Scan for the cell matching the given text and deliver its [X, Y] coordinate at center. 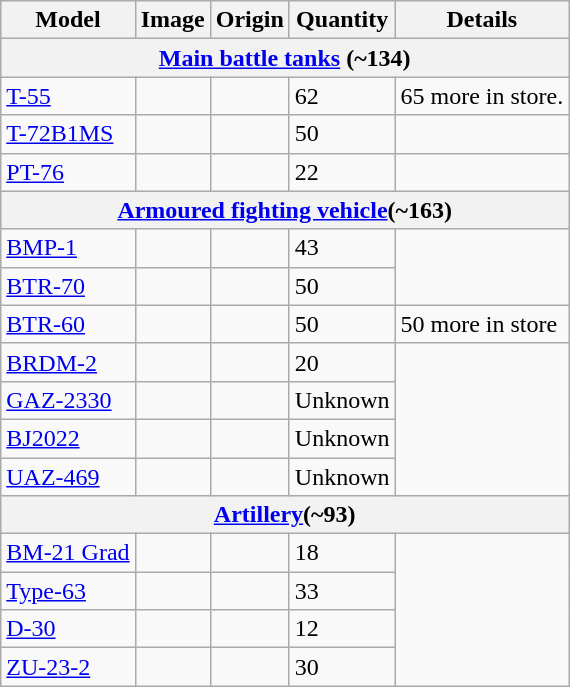
BJ2022 [68, 438]
BTR-60 [68, 324]
18 [342, 553]
50 more in store [482, 324]
43 [342, 248]
Origin [250, 20]
33 [342, 591]
65 more in store. [482, 96]
12 [342, 629]
Details [482, 20]
T-55 [68, 96]
62 [342, 96]
D-30 [68, 629]
22 [342, 172]
GAZ-2330 [68, 400]
Main battle tanks (~134) [285, 58]
30 [342, 667]
Type-63 [68, 591]
UAZ-469 [68, 477]
BRDM-2 [68, 362]
BM-21 Grad [68, 553]
Armoured fighting vehicle(~163) [285, 210]
ZU-23-2 [68, 667]
Image [172, 20]
Artillery(~93) [285, 515]
BTR-70 [68, 286]
20 [342, 362]
PT-76 [68, 172]
T-72B1MS [68, 134]
Model [68, 20]
Quantity [342, 20]
BMP-1 [68, 248]
